For the text-containing cell, return its midpoint in (X, Y) coordinate format. 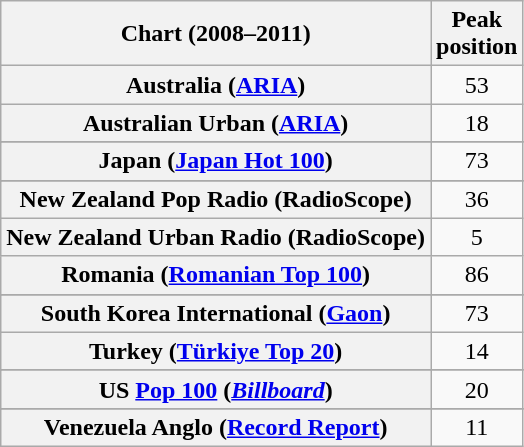
86 (477, 275)
New Zealand Pop Radio (RadioScope) (216, 199)
Turkey (Türkiye Top 20) (216, 351)
Australian Urban (ARIA) (216, 123)
Chart (2008–2011) (216, 34)
Japan (Japan Hot 100) (216, 161)
18 (477, 123)
Peakposition (477, 34)
South Korea International (Gaon) (216, 313)
14 (477, 351)
New Zealand Urban Radio (RadioScope) (216, 237)
Romania (Romanian Top 100) (216, 275)
20 (477, 389)
53 (477, 85)
5 (477, 237)
Australia (ARIA) (216, 85)
Venezuela Anglo (Record Report) (216, 427)
11 (477, 427)
36 (477, 199)
US Pop 100 (Billboard) (216, 389)
